Pinpoint the cell where the given text exists, returning its [X, Y] midpoint coordinate. 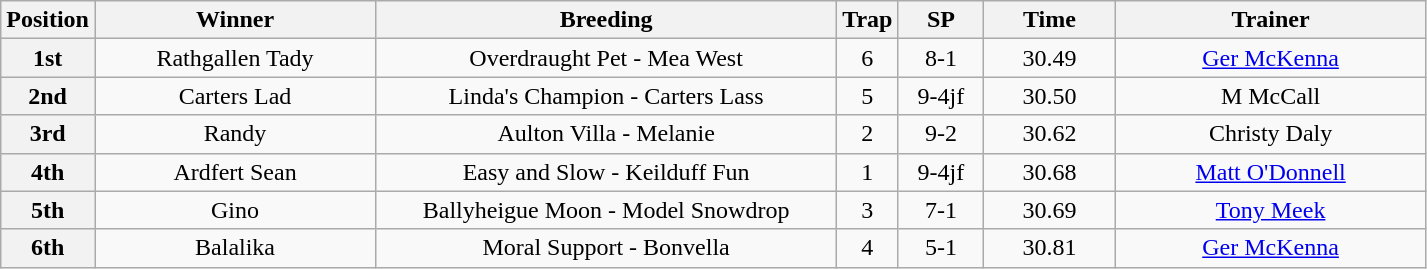
Trap [868, 20]
7-1 [941, 210]
4th [48, 172]
Gino [234, 210]
Aulton Villa - Melanie [606, 134]
6th [48, 248]
Matt O'Donnell [1270, 172]
5th [48, 210]
SP [941, 20]
Position [48, 20]
4 [868, 248]
3 [868, 210]
30.69 [1050, 210]
Balalika [234, 248]
Tony Meek [1270, 210]
Easy and Slow - Keilduff Fun [606, 172]
9-2 [941, 134]
Time [1050, 20]
Randy [234, 134]
5 [868, 96]
Carters Lad [234, 96]
Linda's Champion - Carters Lass [606, 96]
1 [868, 172]
Trainer [1270, 20]
8-1 [941, 58]
30.68 [1050, 172]
1st [48, 58]
Overdraught Pet - Mea West [606, 58]
Winner [234, 20]
30.50 [1050, 96]
6 [868, 58]
Rathgallen Tady [234, 58]
30.62 [1050, 134]
Moral Support - Bonvella [606, 248]
Ballyheigue Moon - Model Snowdrop [606, 210]
Ardfert Sean [234, 172]
30.81 [1050, 248]
2 [868, 134]
Breeding [606, 20]
30.49 [1050, 58]
5-1 [941, 248]
M McCall [1270, 96]
3rd [48, 134]
Christy Daly [1270, 134]
2nd [48, 96]
